Locate the cell with the specified text and output its (X, Y) center coordinate. 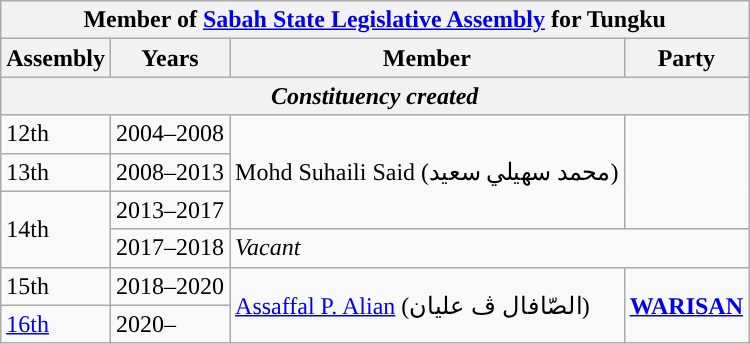
2004–2008 (170, 134)
2020– (170, 324)
Years (170, 58)
2018–2020 (170, 286)
15th (56, 286)
Vacant (490, 248)
12th (56, 134)
14th (56, 229)
Member of Sabah State Legislative Assembly for Tungku (375, 20)
Assembly (56, 58)
Mohd Suhaili Said (محمد سهيلي سعيد) (428, 172)
2008–2013 (170, 172)
16th (56, 324)
2013–2017 (170, 210)
WARISAN (686, 305)
Party (686, 58)
Assaffal P. Alian (الصّافال ڤ عليان) (428, 305)
Constituency created (375, 96)
13th (56, 172)
Member (428, 58)
2017–2018 (170, 248)
